Identify which cell holds the provided text, then report its (X, Y) central coordinate. 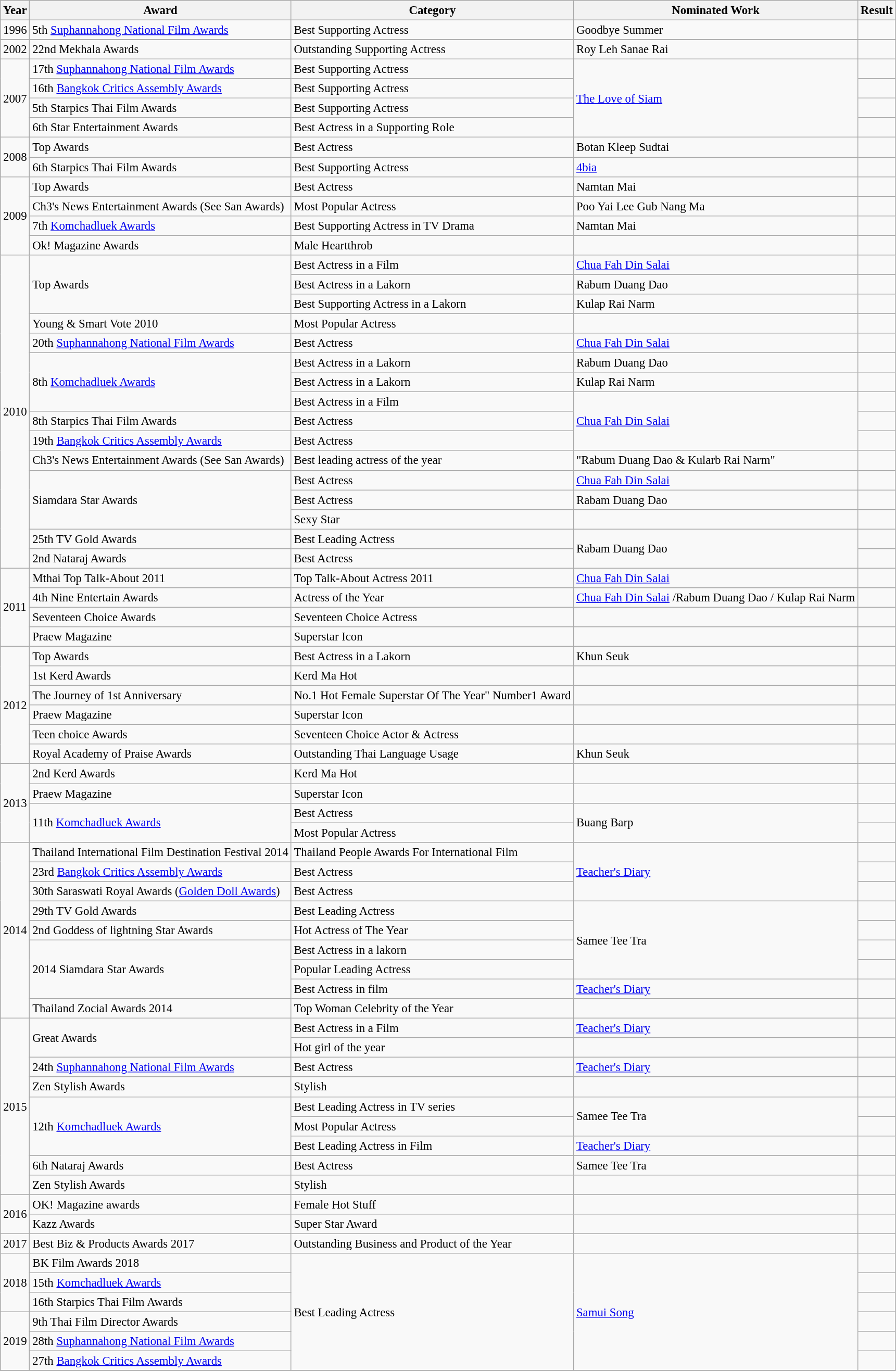
Popular Leading Actress (432, 970)
Mthai Top Talk-About 2011 (160, 578)
9th Thai Film Director Awards (160, 1322)
Top Woman Celebrity of the Year (432, 1009)
Best Biz & Products Awards 2017 (160, 1243)
15th Komchadluek Awards (160, 1283)
2016 (15, 1214)
6th Starpics Thai Film Awards (160, 167)
2019 (15, 1341)
Male Heartthrob (432, 245)
Hot Actress of The Year (432, 930)
2nd Nataraj Awards (160, 559)
5th Starpics Thai Film Awards (160, 108)
Thailand International Film Destination Festival 2014 (160, 852)
Seventeen Choice Actress (432, 617)
Result (877, 10)
17th Suphannahong National Film Awards (160, 69)
6th Star Entertainment Awards (160, 128)
Thailand Zocial Awards 2014 (160, 1009)
16th Bangkok Critics Assembly Awards (160, 89)
Seventeen Choice Actor & Actress (432, 735)
2017 (15, 1243)
2009 (15, 216)
23rd Bangkok Critics Assembly Awards (160, 872)
Kazz Awards (160, 1224)
Best leading actress of the year (432, 461)
"Rabum Duang Dao & Kularb Rai Narm" (716, 461)
1st Kerd Awards (160, 676)
2013 (15, 803)
Best Leading Actress in TV series (432, 1106)
2014 (15, 930)
5th Suphannahong National Film Awards (160, 30)
Best Actress in a Supporting Role (432, 128)
Super Star Award (432, 1224)
Seventeen Choice Awards (160, 617)
Sexy Star (432, 519)
Nominated Work (716, 10)
16th Starpics Thai Film Awards (160, 1302)
Outstanding Supporting Actress (432, 49)
20th Suphannahong National Film Awards (160, 343)
Buang Barp (716, 823)
BK Film Awards 2018 (160, 1263)
2012 (15, 706)
29th TV Gold Awards (160, 911)
Hot girl of the year (432, 1048)
27th Bangkok Critics Assembly Awards (160, 1361)
Award (160, 10)
Actress of the Year (432, 598)
No.1 Hot Female Superstar Of The Year" Number1 Award (432, 696)
Best Actress in film (432, 989)
Best Supporting Actress in a Lakorn (432, 304)
Teen choice Awards (160, 735)
Roy Leh Sanae Rai (716, 49)
4th Nine Entertain Awards (160, 598)
Best Supporting Actress in TV Drama (432, 225)
Top Talk-About Actress 2011 (432, 578)
Samui Song (716, 1312)
Outstanding Thai Language Usage (432, 754)
Botan Kleep Sudtai (716, 147)
Female Hot Stuff (432, 1204)
4bia (716, 167)
Young & Smart Vote 2010 (160, 323)
25th TV Gold Awards (160, 539)
Ok! Magazine Awards (160, 245)
Poo Yai Lee Gub Nang Ma (716, 206)
Year (15, 10)
OK! Magazine awards (160, 1204)
19th Bangkok Critics Assembly Awards (160, 441)
12th Komchadluek Awards (160, 1126)
Best Actress in a lakorn (432, 950)
2015 (15, 1106)
7th Komchadluek Awards (160, 225)
The Journey of 1st Anniversary (160, 696)
2007 (15, 98)
Category (432, 10)
30th Saraswati Royal Awards (Golden Doll Awards) (160, 891)
2011 (15, 607)
Great Awards (160, 1038)
6th Nataraj Awards (160, 1165)
2nd Goddess of lightning Star Awards (160, 930)
11th Komchadluek Awards (160, 823)
2002 (15, 49)
2nd Kerd Awards (160, 774)
2014 Siamdara Star Awards (160, 970)
Chua Fah Din Salai /Rabum Duang Dao / Kulap Rai Narm (716, 598)
2010 (15, 412)
Best Leading Actress in Film (432, 1146)
Thailand People Awards For International Film (432, 852)
22nd Mekhala Awards (160, 49)
2008 (15, 157)
28th Suphannahong National Film Awards (160, 1341)
Royal Academy of Praise Awards (160, 754)
24th Suphannahong National Film Awards (160, 1067)
Outstanding Business and Product of the Year (432, 1243)
8th Starpics Thai Film Awards (160, 421)
8th Komchadluek Awards (160, 382)
Goodbye Summer (716, 30)
The Love of Siam (716, 98)
Siamdara Star Awards (160, 500)
1996 (15, 30)
2018 (15, 1283)
